Determine the [X, Y] coordinate at the center of the cell enclosing the given text.  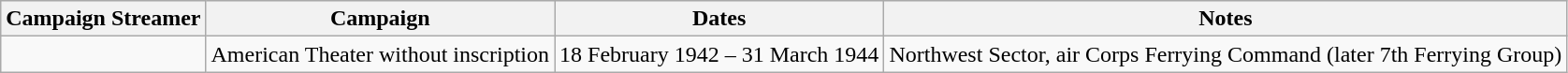
18 February 1942 – 31 March 1944 [719, 54]
Dates [719, 19]
Campaign Streamer [103, 19]
Notes [1226, 19]
American Theater without inscription [380, 54]
Campaign [380, 19]
Northwest Sector, air Corps Ferrying Command (later 7th Ferrying Group) [1226, 54]
